Scan for the cell matching the given text and deliver its (x, y) coordinate at center. 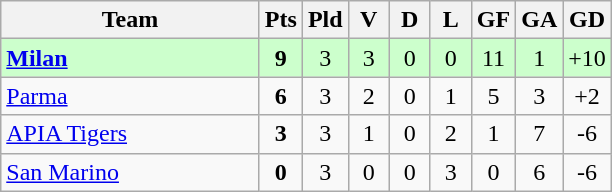
5 (493, 96)
V (368, 20)
11 (493, 58)
Parma (130, 96)
Team (130, 20)
L (450, 20)
Pts (280, 20)
7 (540, 134)
D (410, 20)
9 (280, 58)
+10 (588, 58)
GD (588, 20)
+2 (588, 96)
GF (493, 20)
GA (540, 20)
APIA Tigers (130, 134)
Pld (325, 20)
Milan (130, 58)
San Marino (130, 172)
